Capture the cell that displays the provided text and extract its (x, y) central coordinate. 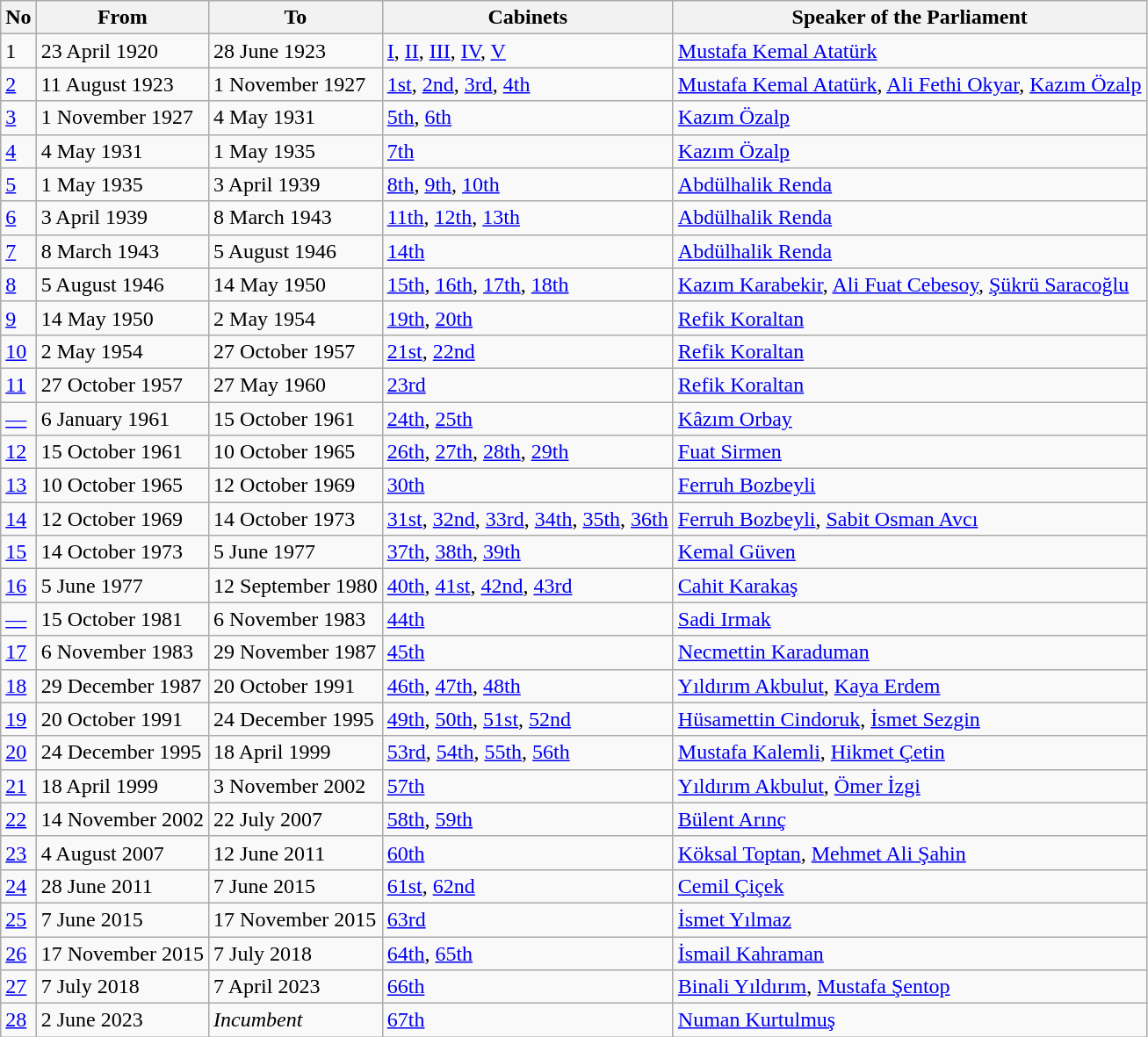
3 (18, 118)
Cemil Çiçek (910, 886)
6 January 1961 (122, 419)
4 August 2007 (122, 853)
61st, 62nd (527, 886)
28 June 2011 (122, 886)
14 (18, 519)
13 (18, 486)
12 September 1980 (296, 586)
46th, 47th, 48th (527, 686)
Cahit Karakaş (910, 586)
21 (18, 786)
22 July 2007 (296, 819)
3 November 2002 (296, 786)
Kazım Karabekir, Ali Fuat Cebesoy, Şükrü Saracoğlu (910, 284)
23 (18, 853)
7 (18, 251)
19 (18, 719)
Yıldırım Akbulut, Ömer İzgi (910, 786)
1st, 2nd, 3rd, 4th (527, 84)
8th, 9th, 10th (527, 184)
5th, 6th (527, 118)
Ferruh Bozbeyli (910, 486)
11th, 12th, 13th (527, 218)
15th, 16th, 17th, 18th (527, 284)
8 (18, 284)
14th (527, 251)
37th, 38th, 39th (527, 552)
67th (527, 1020)
Yıldırım Akbulut, Kaya Erdem (910, 686)
28 June 1923 (296, 51)
15 (18, 552)
Necmettin Karaduman (910, 652)
17 (18, 652)
Hüsamettin Cindoruk, İsmet Sezgin (910, 719)
26 (18, 953)
Mustafa Kalemli, Hikmet Çetin (910, 753)
45th (527, 652)
Binali Yıldırım, Mustafa Şentop (910, 987)
30th (527, 486)
29 November 1987 (296, 652)
21st, 22nd (527, 351)
64th, 65th (527, 953)
12 June 2011 (296, 853)
14 November 2002 (122, 819)
9 (18, 318)
24th, 25th (527, 419)
24 (18, 886)
25 (18, 919)
Incumbent (296, 1020)
27 May 1960 (296, 385)
15 October 1981 (122, 619)
19th, 20th (527, 318)
40th, 41st, 42nd, 43rd (527, 586)
Kâzım Orbay (910, 419)
16 (18, 586)
I, II, III, IV, V (527, 51)
2 (18, 84)
28 (18, 1020)
31st, 32nd, 33rd, 34th, 35th, 36th (527, 519)
60th (527, 853)
26th, 27th, 28th, 29th (527, 452)
18 (18, 686)
Bülent Arınç (910, 819)
23rd (527, 385)
From (122, 18)
Kemal Güven (910, 552)
To (296, 18)
49th, 50th, 51st, 52nd (527, 719)
Cabinets (527, 18)
66th (527, 987)
57th (527, 786)
11 (18, 385)
İsmet Yılmaz (910, 919)
29 December 1987 (122, 686)
7th (527, 151)
1 (18, 51)
İsmail Kahraman (910, 953)
Fuat Sirmen (910, 452)
63rd (527, 919)
2 June 2023 (122, 1020)
10 (18, 351)
27 (18, 987)
6 (18, 218)
Ferruh Bozbeyli, Sabit Osman Avcı (910, 519)
7 April 2023 (296, 987)
44th (527, 619)
Numan Kurtulmuş (910, 1020)
Sadi Irmak (910, 619)
Köksal Toptan, Mehmet Ali Şahin (910, 853)
Mustafa Kemal Atatürk (910, 51)
12 (18, 452)
5 (18, 184)
No (18, 18)
22 (18, 819)
4 (18, 151)
11 August 1923 (122, 84)
Mustafa Kemal Atatürk, Ali Fethi Okyar, Kazım Özalp (910, 84)
53rd, 54th, 55th, 56th (527, 753)
20 (18, 753)
23 April 1920 (122, 51)
Speaker of the Parliament (910, 18)
58th, 59th (527, 819)
